For the text-containing cell, return its midpoint in [x, y] coordinate format. 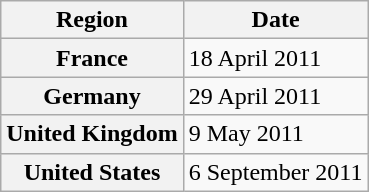
Region [92, 20]
18 April 2011 [276, 58]
France [92, 58]
United Kingdom [92, 134]
Germany [92, 96]
Date [276, 20]
9 May 2011 [276, 134]
29 April 2011 [276, 96]
United States [92, 172]
6 September 2011 [276, 172]
